For the text-containing cell, return its midpoint in (x, y) coordinate format. 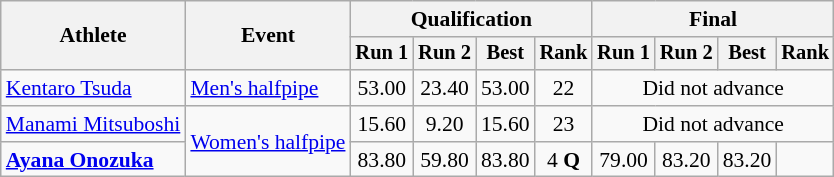
Manami Mitsuboshi (94, 124)
Athlete (94, 36)
Kentaro Tsuda (94, 88)
23 (564, 124)
Event (268, 36)
9.20 (444, 124)
Men's halfpipe (268, 88)
Women's halfpipe (268, 142)
Qualification (472, 19)
23.40 (444, 88)
22 (564, 88)
Final (713, 19)
